Identify which cell holds the provided text, then report its (X, Y) central coordinate. 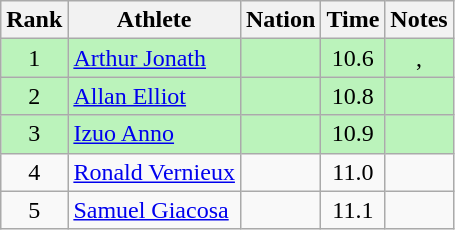
2 (34, 96)
Time (353, 20)
10.8 (353, 96)
Rank (34, 20)
3 (34, 134)
Izuo Anno (154, 134)
10.9 (353, 134)
Nation (280, 20)
4 (34, 172)
Allan Elliot (154, 96)
10.6 (353, 58)
, (419, 58)
Athlete (154, 20)
1 (34, 58)
Ronald Vernieux (154, 172)
Arthur Jonath (154, 58)
Samuel Giacosa (154, 210)
11.0 (353, 172)
11.1 (353, 210)
Notes (419, 20)
5 (34, 210)
